Pinpoint the cell where the given text exists, returning its [X, Y] midpoint coordinate. 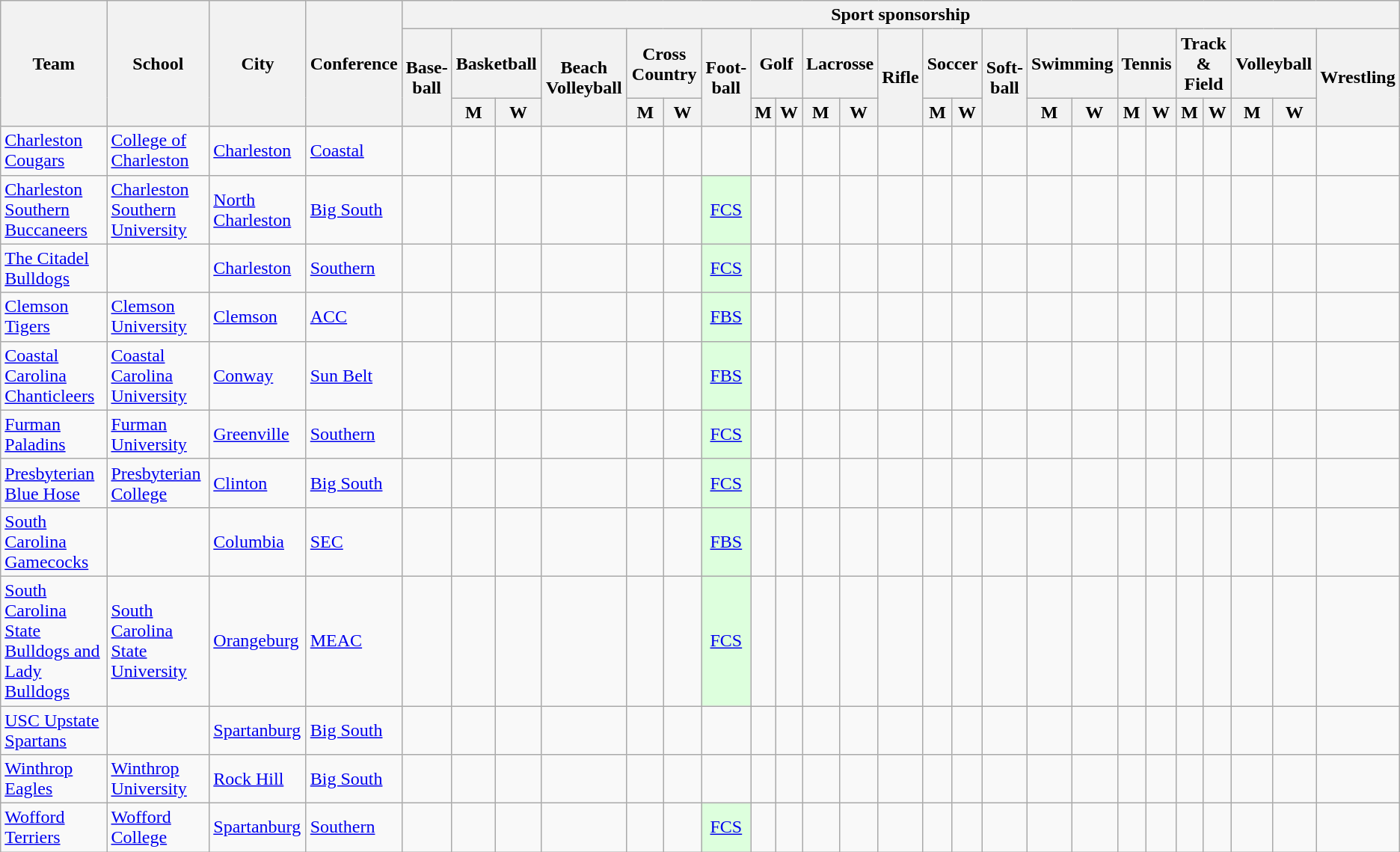
Swimming [1072, 64]
Clemson [257, 317]
Soccer [953, 64]
The Citadel Bulldogs [54, 268]
North Charleston [257, 209]
Track & Field [1204, 64]
Sport sponsorship [900, 15]
Conway [257, 376]
Wrestling [1358, 78]
Coastal Carolina Chanticleers [54, 376]
Coastal Carolina University [159, 376]
Rifle [900, 78]
Soft-ball [1004, 78]
Winthrop Eagles [54, 779]
Furman Paladins [54, 434]
Clemson Tigers [54, 317]
College of Charleston [159, 151]
ACC [354, 317]
Clinton [257, 483]
Clemson University [159, 317]
Golf [776, 64]
Conference [354, 64]
SEC [354, 542]
Base-ball [426, 78]
South Carolina State Bulldogs and Lady Bulldogs [54, 640]
Greenville [257, 434]
Wofford College [159, 827]
South Carolina Gamecocks [54, 542]
Beach Volleyball [583, 78]
South Carolina State University [159, 640]
Cross Country [664, 64]
Team [54, 64]
Basketball [497, 64]
Furman University [159, 434]
Coastal [354, 151]
School [159, 64]
Charleston Cougars [54, 151]
Sun Belt [354, 376]
Presbyterian College [159, 483]
Charleston Southern Buccaneers [54, 209]
Lacrosse [839, 64]
Tennis [1146, 64]
Wofford Terriers [54, 827]
MEAC [354, 640]
Rock Hill [257, 779]
Presbyterian Blue Hose [54, 483]
Columbia [257, 542]
USC Upstate Spartans [54, 730]
Volleyball [1274, 64]
Foot-ball [726, 78]
Orangeburg [257, 640]
Winthrop University [159, 779]
Charleston Southern University [159, 209]
City [257, 64]
